Identify which cell holds the provided text, then report its [X, Y] central coordinate. 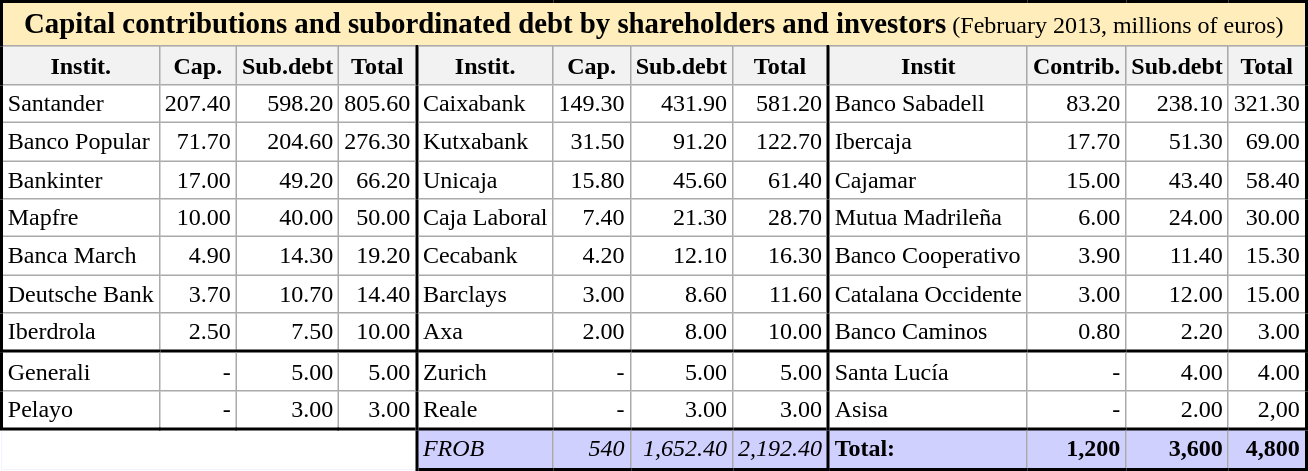
14.30 [287, 256]
2,192.40 [781, 449]
7.40 [592, 218]
19.20 [378, 256]
321.30 [1267, 103]
Asisa [928, 410]
58.40 [1267, 179]
40.00 [287, 218]
581.20 [781, 103]
51.30 [1177, 141]
805.60 [378, 103]
Reale [485, 410]
16.30 [781, 256]
Instit [928, 65]
Banco Sabadell [928, 103]
14.40 [378, 294]
Cecabank [485, 256]
122.70 [781, 141]
Banco Caminos [928, 332]
83.20 [1076, 103]
Pelayo [81, 410]
4,800 [1267, 449]
Caixabank [485, 103]
Cajamar [928, 179]
17.00 [198, 179]
12.00 [1177, 294]
31.50 [592, 141]
66.20 [378, 179]
21.30 [681, 218]
17.70 [1076, 141]
45.60 [681, 179]
FROB [485, 449]
Banca March [81, 256]
28.70 [781, 218]
24.00 [1177, 218]
8.60 [681, 294]
Bankinter [81, 179]
0.80 [1076, 332]
10.70 [287, 294]
8.00 [681, 332]
49.20 [287, 179]
Unicaja [485, 179]
238.10 [1177, 103]
7.50 [287, 332]
Caja Laboral [485, 218]
Kutxabank [485, 141]
2.50 [198, 332]
Deutsche Bank [81, 294]
431.90 [681, 103]
207.40 [198, 103]
1,652.40 [681, 449]
91.20 [681, 141]
43.40 [1177, 179]
30.00 [1267, 218]
276.30 [378, 141]
Santander [81, 103]
Zurich [485, 372]
204.60 [287, 141]
3,600 [1177, 449]
2,00 [1267, 410]
50.00 [378, 218]
540 [592, 449]
15.30 [1267, 256]
2.20 [1177, 332]
Capital contributions and subordinated debt by shareholders and investors (February 2013, millions of euros) [654, 24]
3.70 [198, 294]
Iberdrola [81, 332]
15.80 [592, 179]
12.10 [681, 256]
Banco Popular [81, 141]
Ibercaja [928, 141]
598.20 [287, 103]
69.00 [1267, 141]
Total: [928, 449]
1,200 [1076, 449]
11.60 [781, 294]
Banco Cooperativo [928, 256]
11.40 [1177, 256]
Mapfre [81, 218]
4.90 [198, 256]
61.40 [781, 179]
Axa [485, 332]
Santa Lucía [928, 372]
149.30 [592, 103]
Generali [81, 372]
Mutua Madrileña [928, 218]
71.70 [198, 141]
Barclays [485, 294]
Catalana Occidente [928, 294]
3.90 [1076, 256]
6.00 [1076, 218]
4.20 [592, 256]
Contrib. [1076, 65]
